For the text-containing cell, return its midpoint in (x, y) coordinate format. 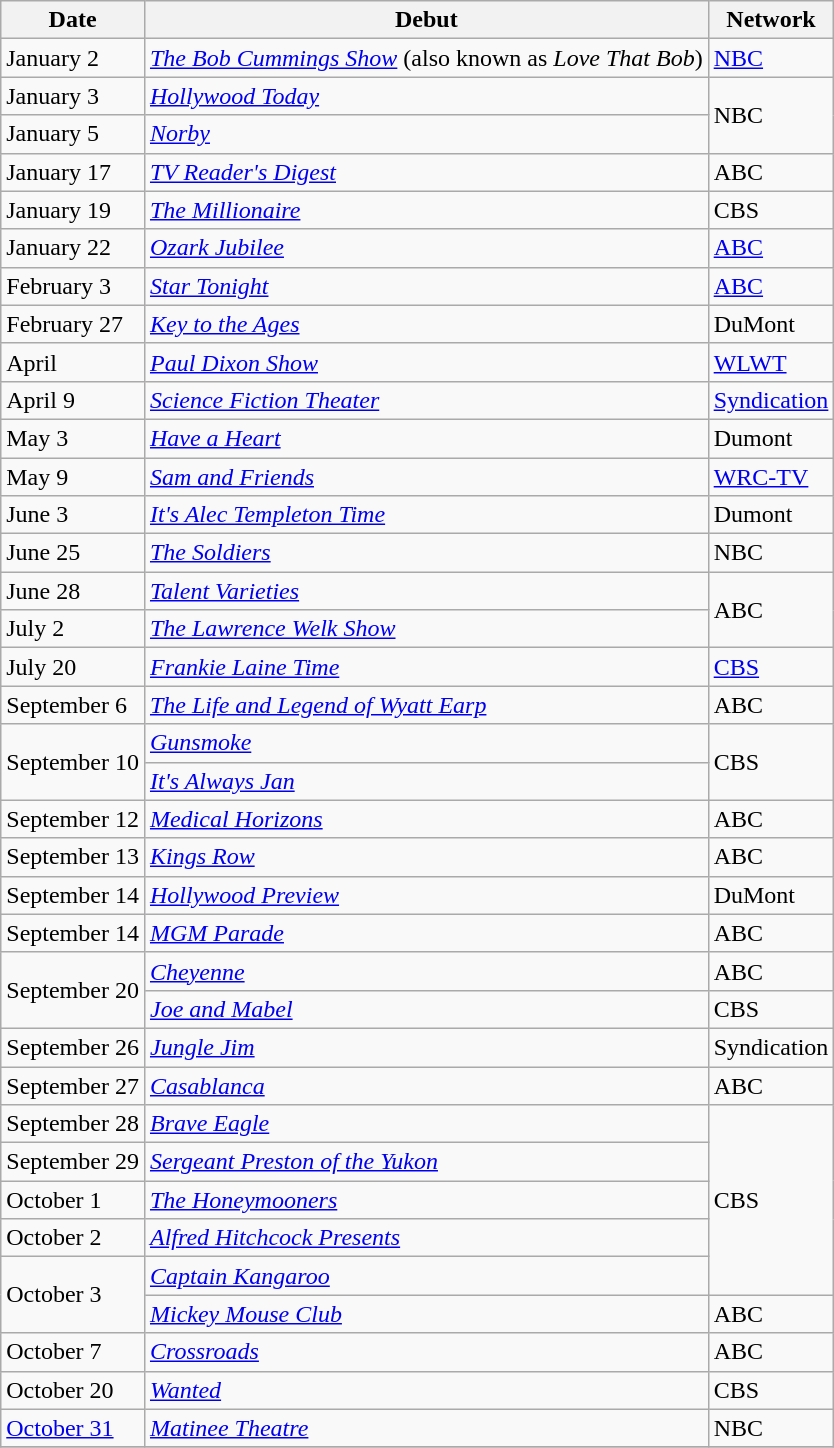
Date (73, 20)
February 3 (73, 286)
WRC-TV (771, 477)
October 31 (73, 1428)
January 5 (73, 134)
TV Reader's Digest (426, 172)
Debut (426, 20)
Frankie Laine Time (426, 667)
September 13 (73, 857)
July 2 (73, 629)
September 29 (73, 1162)
The Soldiers (426, 553)
Science Fiction Theater (426, 400)
Jungle Jim (426, 1047)
October 2 (73, 1238)
WLWT (771, 362)
Mickey Mouse Club (426, 1314)
It's Alec Templeton Time (426, 515)
The Lawrence Welk Show (426, 629)
Medical Horizons (426, 819)
September 20 (73, 990)
Gunsmoke (426, 743)
The Bob Cummings Show (also known as Love That Bob) (426, 58)
Casablanca (426, 1085)
Joe and Mabel (426, 1009)
June 3 (73, 515)
February 27 (73, 324)
MGM Parade (426, 933)
May 3 (73, 438)
Hollywood Preview (426, 895)
Talent Varieties (426, 591)
The Honeymooners (426, 1200)
Wanted (426, 1390)
Star Tonight (426, 286)
June 25 (73, 553)
April 9 (73, 400)
June 28 (73, 591)
Alfred Hitchcock Presents (426, 1238)
Sam and Friends (426, 477)
September 6 (73, 705)
September 28 (73, 1124)
May 9 (73, 477)
Key to the Ages (426, 324)
Crossroads (426, 1352)
January 22 (73, 248)
September 26 (73, 1047)
Brave Eagle (426, 1124)
Network (771, 20)
Paul Dixon Show (426, 362)
The Millionaire (426, 210)
Matinee Theatre (426, 1428)
September 10 (73, 762)
January 3 (73, 96)
October 20 (73, 1390)
Kings Row (426, 857)
January 19 (73, 210)
Captain Kangaroo (426, 1276)
January 17 (73, 172)
October 3 (73, 1295)
January 2 (73, 58)
Have a Heart (426, 438)
Ozark Jubilee (426, 248)
Norby (426, 134)
October 7 (73, 1352)
Hollywood Today (426, 96)
October 1 (73, 1200)
April (73, 362)
Sergeant Preston of the Yukon (426, 1162)
The Life and Legend of Wyatt Earp (426, 705)
It's Always Jan (426, 781)
Cheyenne (426, 971)
September 12 (73, 819)
September 27 (73, 1085)
July 20 (73, 667)
